Return (x, y) of the center of cell containing provided text 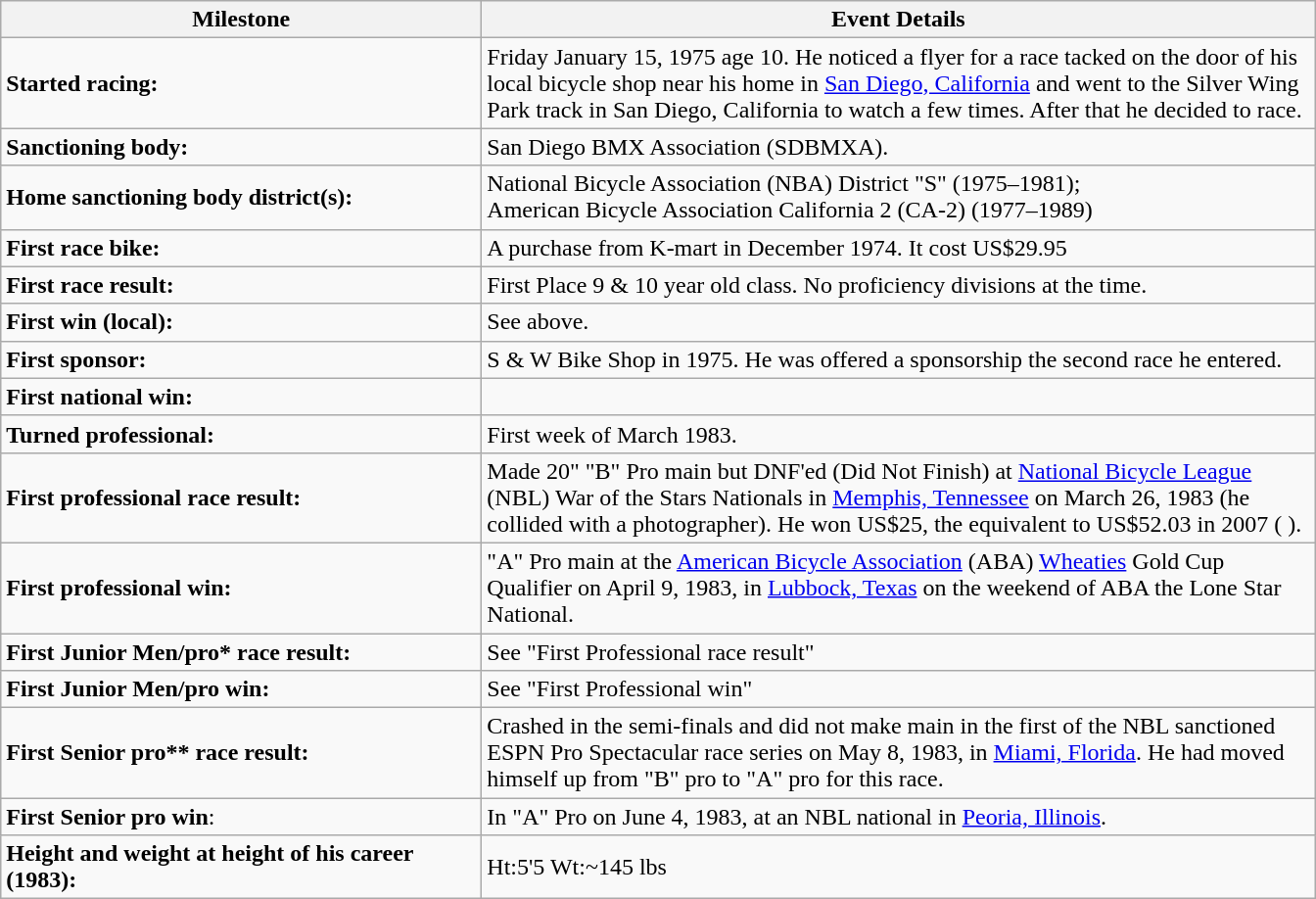
National Bicycle Association (NBA) District "S" (1975–1981);American Bicycle Association California 2 (CA-2) (1977–1989) (899, 198)
First race result: (241, 285)
Home sanctioning body district(s): (241, 198)
See "First Professional win" (899, 689)
Sanctioning body: (241, 147)
First sponsor: (241, 359)
First professional win: (241, 588)
Started racing: (241, 83)
First national win: (241, 397)
First professional race result: (241, 497)
First week of March 1983. (899, 434)
Ht:5'5 Wt:~145 lbs (899, 868)
A purchase from K-mart in December 1974. It cost US$29.95 (899, 248)
First Place 9 & 10 year old class. No proficiency divisions at the time. (899, 285)
In "A" Pro on June 4, 1983, at an NBL national in Peoria, Illinois. (899, 817)
First win (local): (241, 322)
First Junior Men/pro win: (241, 689)
First Senior pro** race result: (241, 753)
Height and weight at height of his career (1983): (241, 868)
See "First Professional race result" (899, 651)
S & W Bike Shop in 1975. He was offered a sponsorship the second race he entered. (899, 359)
First Junior Men/pro* race result: (241, 651)
First race bike: (241, 248)
Milestone (241, 20)
San Diego BMX Association (SDBMXA). (899, 147)
See above. (899, 322)
Event Details (899, 20)
Turned professional: (241, 434)
First Senior pro win: (241, 817)
